From the cell containing the given text, extract its center point as (X, Y) coordinate. 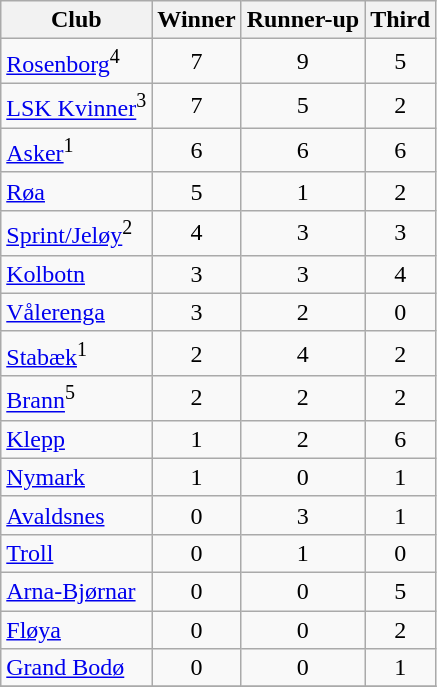
Arna-Bjørnar (76, 592)
LSK Kvinner3 (76, 106)
Runner-up (303, 20)
Fløya (76, 630)
Klepp (76, 439)
Kolbotn (76, 274)
Sprint/Jeløy2 (76, 234)
Stabæk1 (76, 354)
9 (303, 62)
Winner (196, 20)
Asker1 (76, 150)
Avaldsnes (76, 515)
Club (76, 20)
Brann5 (76, 398)
Vålerenga (76, 312)
Troll (76, 554)
Nymark (76, 477)
Røa (76, 191)
Third (400, 20)
Grand Bodø (76, 668)
Rosenborg4 (76, 62)
